Capture the cell that displays the provided text and extract its (x, y) central coordinate. 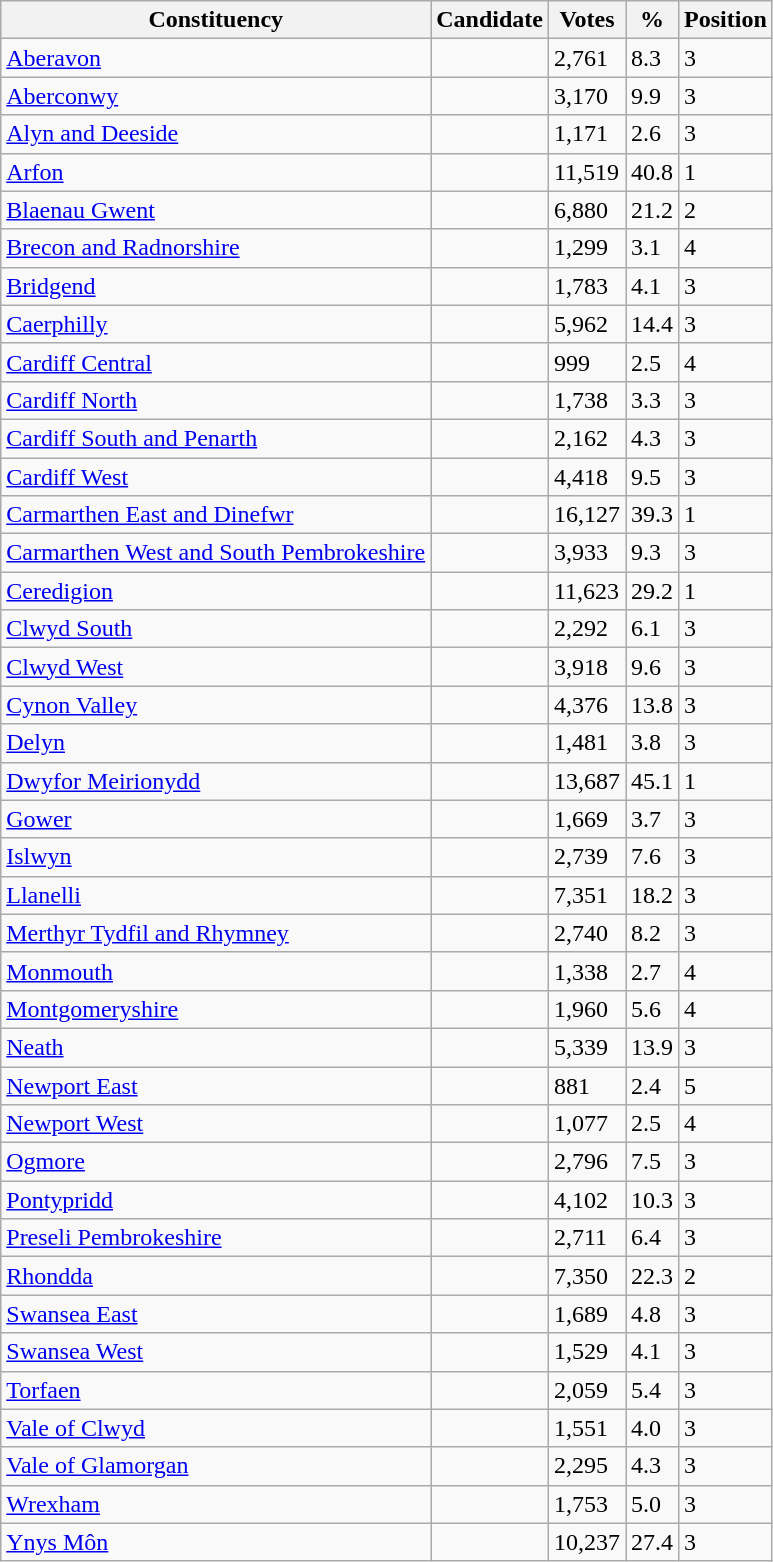
22.3 (652, 1276)
Torfaen (216, 1390)
45.1 (652, 781)
4,418 (586, 477)
4.8 (652, 1314)
Newport West (216, 1124)
Carmarthen West and South Pembrokeshire (216, 553)
40.8 (652, 172)
2,740 (586, 933)
3.8 (652, 743)
Aberavon (216, 58)
5,339 (586, 1047)
881 (586, 1085)
Swansea West (216, 1352)
Clwyd West (216, 667)
Brecon and Radnorshire (216, 248)
16,127 (586, 515)
Vale of Clwyd (216, 1428)
3.3 (652, 400)
Pontypridd (216, 1200)
3.1 (652, 248)
Caerphilly (216, 324)
Ogmore (216, 1162)
Carmarthen East and Dinefwr (216, 515)
1,551 (586, 1428)
Blaenau Gwent (216, 210)
Delyn (216, 743)
3,918 (586, 667)
6,880 (586, 210)
Aberconwy (216, 96)
Wrexham (216, 1504)
18.2 (652, 895)
7,351 (586, 895)
6.4 (652, 1238)
1,689 (586, 1314)
% (652, 20)
1,299 (586, 248)
1,960 (586, 1009)
8.3 (652, 58)
2,292 (586, 629)
5.6 (652, 1009)
Bridgend (216, 286)
29.2 (652, 591)
1,529 (586, 1352)
11,519 (586, 172)
10,237 (586, 1542)
Constituency (216, 20)
2,711 (586, 1238)
10.3 (652, 1200)
4.0 (652, 1428)
Candidate (490, 20)
5,962 (586, 324)
Montgomeryshire (216, 1009)
Vale of Glamorgan (216, 1466)
3,933 (586, 553)
8.2 (652, 933)
1,481 (586, 743)
21.2 (652, 210)
Monmouth (216, 971)
4,376 (586, 705)
5.4 (652, 1390)
Newport East (216, 1085)
Position (726, 20)
11,623 (586, 591)
2,059 (586, 1390)
Islwyn (216, 857)
5.0 (652, 1504)
6.1 (652, 629)
1,738 (586, 400)
Cynon Valley (216, 705)
Neath (216, 1047)
13.9 (652, 1047)
Llanelli (216, 895)
5 (726, 1085)
Arfon (216, 172)
Cardiff Central (216, 362)
1,077 (586, 1124)
2.4 (652, 1085)
2,761 (586, 58)
4,102 (586, 1200)
3,170 (586, 96)
Cardiff West (216, 477)
9.3 (652, 553)
Alyn and Deeside (216, 134)
1,669 (586, 819)
3.7 (652, 819)
Cardiff North (216, 400)
2,739 (586, 857)
9.6 (652, 667)
2,162 (586, 438)
1,338 (586, 971)
999 (586, 362)
Clwyd South (216, 629)
1,783 (586, 286)
27.4 (652, 1542)
Swansea East (216, 1314)
Ynys Môn (216, 1542)
2.7 (652, 971)
2,796 (586, 1162)
7.5 (652, 1162)
1,753 (586, 1504)
Cardiff South and Penarth (216, 438)
Gower (216, 819)
9.5 (652, 477)
9.9 (652, 96)
7.6 (652, 857)
13,687 (586, 781)
Dwyfor Meirionydd (216, 781)
Ceredigion (216, 591)
1,171 (586, 134)
2,295 (586, 1466)
7,350 (586, 1276)
2.6 (652, 134)
Preseli Pembrokeshire (216, 1238)
13.8 (652, 705)
Votes (586, 20)
14.4 (652, 324)
39.3 (652, 515)
Merthyr Tydfil and Rhymney (216, 933)
Rhondda (216, 1276)
